From the cell containing the given text, extract its center point as (x, y) coordinate. 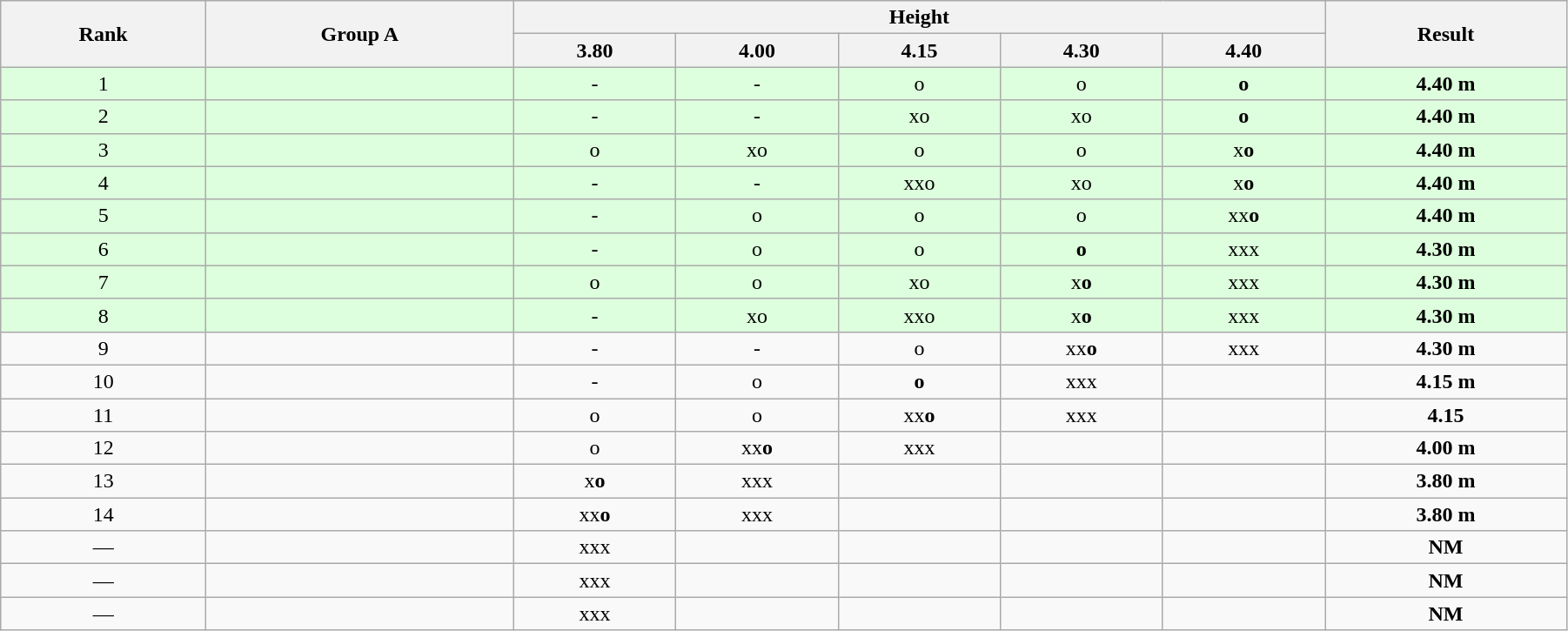
13 (104, 481)
Rank (104, 34)
9 (104, 348)
4.40 (1243, 50)
8 (104, 315)
10 (104, 381)
4.15 m (1445, 381)
6 (104, 249)
Height (919, 17)
14 (104, 514)
3.80 (594, 50)
Result (1445, 34)
2 (104, 117)
7 (104, 282)
4.00 (757, 50)
3 (104, 150)
4.30 (1082, 50)
11 (104, 415)
1 (104, 84)
Group A (360, 34)
4.00 m (1445, 448)
5 (104, 216)
4 (104, 183)
12 (104, 448)
